Determine the [X, Y] coordinate at the center of the cell enclosing the given text.  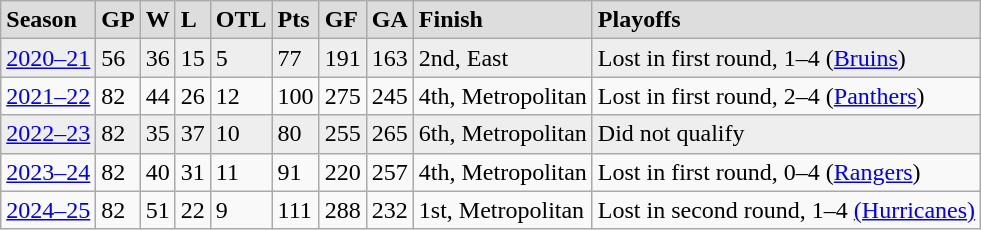
37 [192, 134]
257 [390, 172]
220 [342, 172]
111 [296, 210]
26 [192, 96]
5 [241, 58]
56 [118, 58]
2024–25 [48, 210]
245 [390, 96]
2nd, East [502, 58]
232 [390, 210]
91 [296, 172]
2023–24 [48, 172]
40 [158, 172]
35 [158, 134]
Pts [296, 20]
GF [342, 20]
Lost in first round, 1–4 (Bruins) [786, 58]
1st, Metropolitan [502, 210]
15 [192, 58]
100 [296, 96]
77 [296, 58]
255 [342, 134]
265 [390, 134]
191 [342, 58]
80 [296, 134]
9 [241, 210]
288 [342, 210]
Lost in first round, 0–4 (Rangers) [786, 172]
GP [118, 20]
L [192, 20]
163 [390, 58]
12 [241, 96]
OTL [241, 20]
275 [342, 96]
31 [192, 172]
Season [48, 20]
51 [158, 210]
2022–23 [48, 134]
22 [192, 210]
2021–22 [48, 96]
36 [158, 58]
Lost in first round, 2–4 (Panthers) [786, 96]
GA [390, 20]
Finish [502, 20]
6th, Metropolitan [502, 134]
W [158, 20]
Did not qualify [786, 134]
10 [241, 134]
Playoffs [786, 20]
44 [158, 96]
2020–21 [48, 58]
Lost in second round, 1–4 (Hurricanes) [786, 210]
11 [241, 172]
